Return the (X, Y) coordinate for the center point of the cell that contains the specified text.  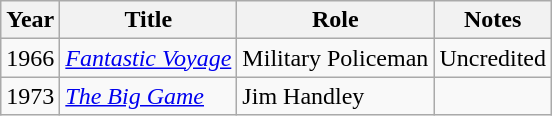
Military Policeman (336, 58)
Fantastic Voyage (148, 58)
1973 (30, 96)
Notes (493, 20)
Jim Handley (336, 96)
Title (148, 20)
Role (336, 20)
1966 (30, 58)
Uncredited (493, 58)
The Big Game (148, 96)
Year (30, 20)
